Identify which cell holds the provided text, then report its (x, y) central coordinate. 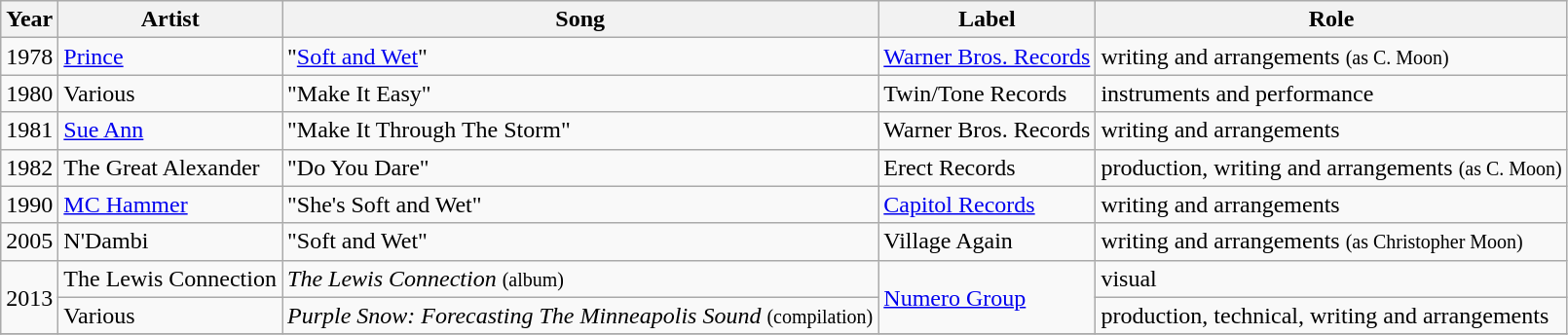
The Lewis Connection (170, 279)
Artist (170, 19)
The Great Alexander (170, 167)
production, writing and arrangements (as C. Moon) (1331, 167)
Role (1331, 19)
writing and arrangements (as Christopher Moon) (1331, 242)
production, technical, writing and arrangements (1331, 316)
Twin/Tone Records (988, 93)
2013 (29, 297)
"She's Soft and Wet" (580, 205)
Sue Ann (170, 130)
Numero Group (988, 297)
Year (29, 19)
Erect Records (988, 167)
1980 (29, 93)
Prince (170, 56)
Label (988, 19)
1978 (29, 56)
1981 (29, 130)
Village Again (988, 242)
writing and arrangements (as C. Moon) (1331, 56)
MC Hammer (170, 205)
1990 (29, 205)
The Lewis Connection (album) (580, 279)
"Make It Easy" (580, 93)
2005 (29, 242)
1982 (29, 167)
Purple Snow: Forecasting The Minneapolis Sound (compilation) (580, 316)
Capitol Records (988, 205)
instruments and performance (1331, 93)
N'Dambi (170, 242)
"Do You Dare" (580, 167)
Song (580, 19)
"Make It Through The Storm" (580, 130)
visual (1331, 279)
